Output the (X, Y) coordinate of the center of the cell containing the given text.  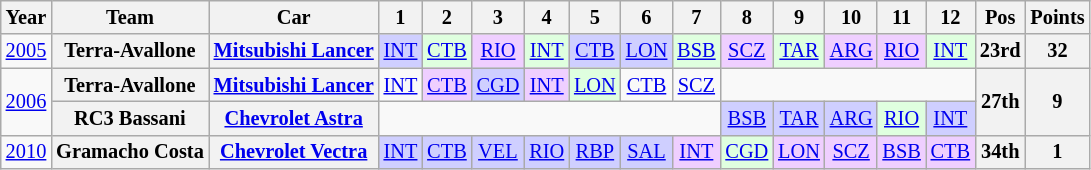
2005 (26, 51)
Year (26, 17)
4 (546, 17)
11 (901, 17)
27th (1000, 102)
7 (696, 17)
SAL (647, 152)
3 (498, 17)
Gramacho Costa (130, 152)
23rd (1000, 51)
2 (446, 17)
VEL (498, 152)
2006 (26, 102)
6 (647, 17)
RBP (595, 152)
32 (1057, 51)
Chevrolet Astra (294, 118)
10 (852, 17)
Pos (1000, 17)
34th (1000, 152)
Team (130, 17)
5 (595, 17)
2010 (26, 152)
8 (746, 17)
12 (950, 17)
Car (294, 17)
Chevrolet Vectra (294, 152)
Points (1057, 17)
RC3 Bassani (130, 118)
